Capture the cell that displays the provided text and extract its (x, y) central coordinate. 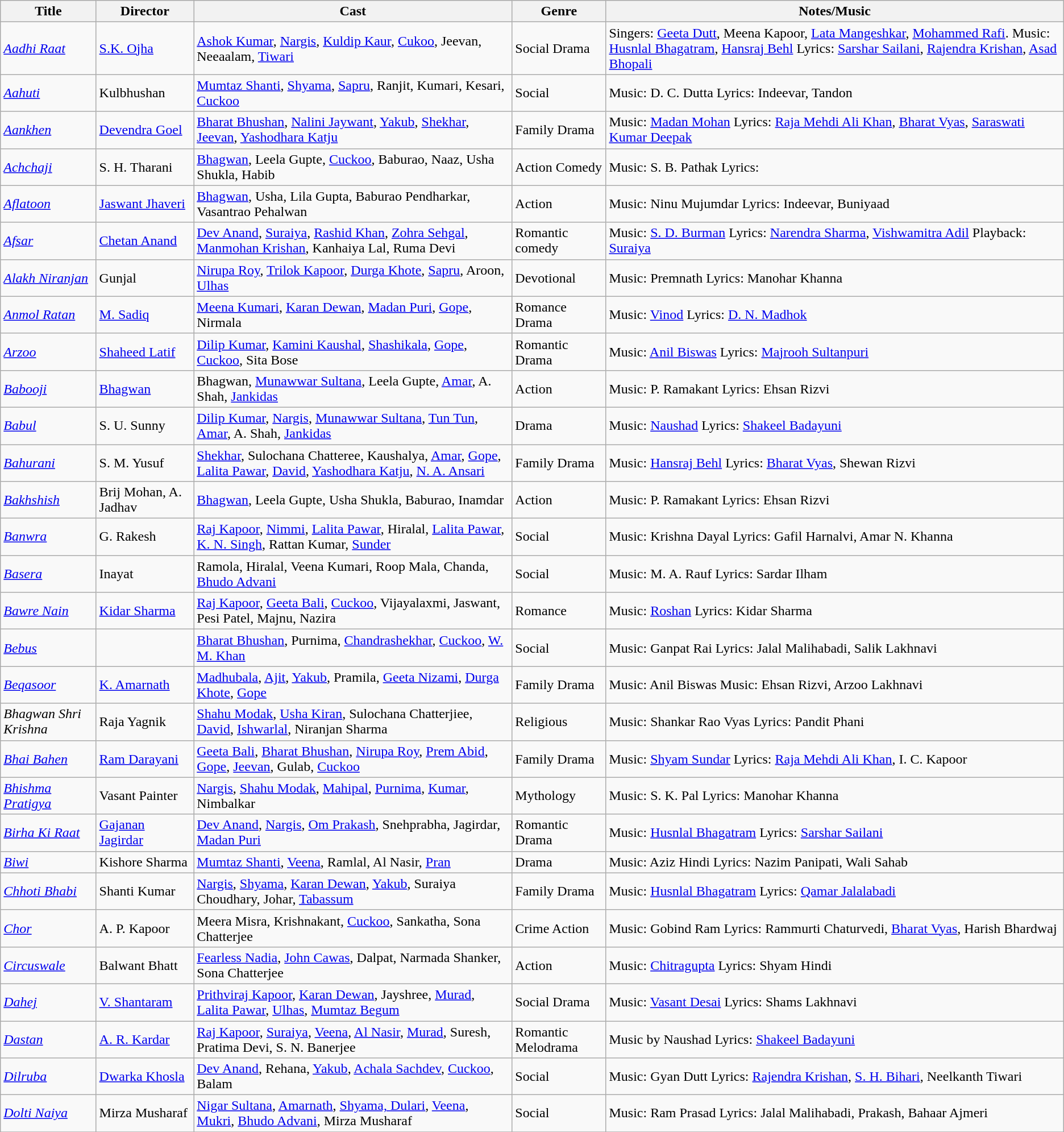
Geeta Bali, Bharat Bhushan, Nirupa Roy, Prem Abid, Gope, Jeevan, Gulab, Cuckoo (353, 758)
Raj Kapoor, Nimmi, Lalita Pawar, Hiralal, Lalita Pawar, K. N. Singh, Rattan Kumar, Sunder (353, 537)
Balwant Bhatt (145, 965)
G. Rakesh (145, 537)
Mirza Musharaf (145, 1113)
Dev Anand, Nargis, Om Prakash, Snehprabha, Jagirdar, Madan Puri (353, 832)
Romance (559, 611)
Fearless Nadia, John Cawas, Dalpat, Narmada Shanker, Sona Chatterjee (353, 965)
Music: Premnath Lyrics: Manohar Khanna (834, 277)
Music: Krishna Dayal Lyrics: Gafil Harnalvi, Amar N. Khanna (834, 537)
Babooji (48, 389)
Gajanan Jagirdar (145, 832)
Aadhi Raat (48, 48)
Music: M. A. Rauf Lyrics: Sardar Ilham (834, 574)
Dev Anand, Suraiya, Rashid Khan, Zohra Sehgal, Manmohan Krishan, Kanhaiya Lal, Ruma Devi (353, 241)
M. Sadiq (145, 315)
Music: Anil Biswas Music: Ehsan Rizvi, Arzoo Lakhnavi (834, 685)
Romantic Melodrama (559, 1039)
Mumtaz Shanti, Shyama, Sapru, Ranjit, Kumari, Kesari, Cuckoo (353, 93)
S. U. Sunny (145, 425)
Music: Ram Prasad Lyrics: Jalal Malihabadi, Prakash, Bahaar Ajmeri (834, 1113)
Music: Hansraj Behl Lyrics: Bharat Vyas, Shewan Rizvi (834, 463)
Bharat Bhushan, Nalini Jaywant, Yakub, Shekhar, Jeevan, Yashodhara Katju (353, 130)
A. R. Kardar (145, 1039)
S. H. Tharani (145, 167)
Anmol Ratan (48, 315)
S. M. Yusuf (145, 463)
Music: Shankar Rao Vyas Lyrics: Pandit Phani (834, 722)
Bharat Bhushan, Purnima, Chandrashekhar, Cuckoo, W. M. Khan (353, 648)
Nargis, Shahu Modak, Mahipal, Purnima, Kumar, Nimbalkar (353, 796)
Bhai Bahen (48, 758)
Music: Naushad Lyrics: Shakeel Badayuni (834, 425)
Bebus (48, 648)
Music: Chitragupta Lyrics: Shyam Hindi (834, 965)
Dwarka Khosla (145, 1077)
Dastan (48, 1039)
Ashok Kumar, Nargis, Kuldip Kaur, Cukoo, Jeevan, Neeaalam, Tiwari (353, 48)
Bhagwan (145, 389)
Babul (48, 425)
Bhishma Pratigya (48, 796)
Title (48, 11)
Music: Vasant Desai Lyrics: Shams Lakhnavi (834, 1002)
Kulbhushan (145, 93)
Ram Darayani (145, 758)
Achchaji (48, 167)
Shanti Kumar (145, 891)
Music: Gyan Dutt Lyrics: Rajendra Krishan, S. H. Bihari, Neelkanth Tiwari (834, 1077)
Dahej (48, 1002)
Genre (559, 11)
Chetan Anand (145, 241)
Religious (559, 722)
Madhubala, Ajit, Yakub, Pramila, Geeta Nizami, Durga Khote, Gope (353, 685)
Music: S. B. Pathak Lyrics: (834, 167)
Nirupa Roy, Trilok Kapoor, Durga Khote, Sapru, Aroon, Ulhas (353, 277)
Music: Roshan Lyrics: Kidar Sharma (834, 611)
Raj Kapoor, Geeta Bali, Cuckoo, Vijayalaxmi, Jaswant, Pesi Patel, Majnu, Nazira (353, 611)
Music by Naushad Lyrics: Shakeel Badayuni (834, 1039)
Prithviraj Kapoor, Karan Dewan, Jayshree, Murad, Lalita Pawar, Ulhas, Mumtaz Begum (353, 1002)
Music: Ninu Mujumdar Lyrics: Indeevar, Buniyaad (834, 204)
Arzoo (48, 351)
Brij Mohan, A. Jadhav (145, 500)
Afsar (48, 241)
Nargis, Shyama, Karan Dewan, Yakub, Suraiya Choudhary, Johar, Tabassum (353, 891)
Music: Madan Mohan Lyrics: Raja Mehdi Ali Khan, Bharat Vyas, Saraswati Kumar Deepak (834, 130)
Meera Misra, Krishnakant, Cuckoo, Sankatha, Sona Chatterjee (353, 928)
Bhagwan, Leela Gupte, Usha Shukla, Baburao, Inamdar (353, 500)
Biwi (48, 862)
Mumtaz Shanti, Veena, Ramlal, Al Nasir, Pran (353, 862)
Cast (353, 11)
Bhagwan Shri Krishna (48, 722)
Dilip Kumar, Kamini Kaushal, Shashikala, Gope, Cuckoo, Sita Bose (353, 351)
Bakhshish (48, 500)
Chor (48, 928)
Birha Ki Raat (48, 832)
V. Shantaram (145, 1002)
Shahu Modak, Usha Kiran, Sulochana Chatterjiee, David, Ishwarlal, Niranjan Sharma (353, 722)
Bahurani (48, 463)
Chhoti Bhabi (48, 891)
Romantic comedy (559, 241)
Devendra Goel (145, 130)
Shekhar, Sulochana Chatteree, Kaushalya, Amar, Gope, Lalita Pawar, David, Yashodhara Katju, N. A. Ansari (353, 463)
Music: Shyam Sundar Lyrics: Raja Mehdi Ali Khan, I. C. Kapoor (834, 758)
K. Amarnath (145, 685)
Music: S. D. Burman Lyrics: Narendra Sharma, Vishwamitra Adil Playback: Suraiya (834, 241)
Crime Action (559, 928)
Mythology (559, 796)
Music: Aziz Hindi Lyrics: Nazim Panipati, Wali Sahab (834, 862)
Bhagwan, Usha, Lila Gupta, Baburao Pendharkar, Vasantrao Pehalwan (353, 204)
Circuswale (48, 965)
Action Comedy (559, 167)
Aankhen (48, 130)
Bhagwan, Leela Gupte, Cuckoo, Baburao, Naaz, Usha Shukla, Habib (353, 167)
Raj Kapoor, Suraiya, Veena, Al Nasir, Murad, Suresh, Pratima Devi, S. N. Banerjee (353, 1039)
Basera (48, 574)
Meena Kumari, Karan Dewan, Madan Puri, Gope, Nirmala (353, 315)
Dolti Naiya (48, 1113)
Banwra (48, 537)
Gunjal (145, 277)
Music: Anil Biswas Lyrics: Majrooh Sultanpuri (834, 351)
Beqasoor (48, 685)
Music: Husnlal Bhagatram Lyrics: Qamar Jalalabadi (834, 891)
Romance Drama (559, 315)
S.K. Ojha (145, 48)
Shaheed Latif (145, 351)
Music: S. K. Pal Lyrics: Manohar Khanna (834, 796)
Vasant Painter (145, 796)
Bawre Nain (48, 611)
Aflatoon (48, 204)
Dilip Kumar, Nargis, Munawwar Sultana, Tun Tun, Amar, A. Shah, Jankidas (353, 425)
Music: Vinod Lyrics: D. N. Madhok (834, 315)
Nigar Sultana, Amarnath, Shyama, Dulari, Veena, Mukri, Bhudo Advani, Mirza Musharaf (353, 1113)
Director (145, 11)
A. P. Kapoor (145, 928)
Kishore Sharma (145, 862)
Devotional (559, 277)
Jaswant Jhaveri (145, 204)
Dev Anand, Rehana, Yakub, Achala Sachdev, Cuckoo, Balam (353, 1077)
Kidar Sharma (145, 611)
Alakh Niranjan (48, 277)
Music: D. C. Dutta Lyrics: Indeevar, Tandon (834, 93)
Inayat (145, 574)
Raja Yagnik (145, 722)
Dilruba (48, 1077)
Aahuti (48, 93)
Bhagwan, Munawwar Sultana, Leela Gupte, Amar, A. Shah, Jankidas (353, 389)
Music: Gobind Ram Lyrics: Rammurti Chaturvedi, Bharat Vyas, Harish Bhardwaj (834, 928)
Music: Ganpat Rai Lyrics: Jalal Malihabadi, Salik Lakhnavi (834, 648)
Notes/Music (834, 11)
Ramola, Hiralal, Veena Kumari, Roop Mala, Chanda, Bhudo Advani (353, 574)
Music: Husnlal Bhagatram Lyrics: Sarshar Sailani (834, 832)
